Extract the (X, Y) coordinate from the center of the cell holding the provided text.  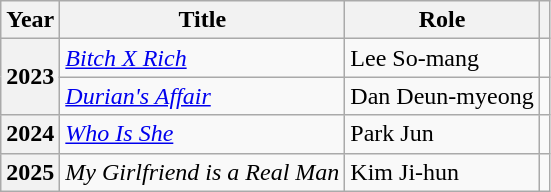
Who Is She (202, 134)
Bitch X Rich (202, 58)
Kim Ji-hun (442, 172)
Title (202, 20)
Dan Deun-myeong (442, 96)
My Girlfriend is a Real Man (202, 172)
Park Jun (442, 134)
2024 (30, 134)
2023 (30, 77)
Role (442, 20)
Lee So-mang (442, 58)
2025 (30, 172)
Durian's Affair (202, 96)
Year (30, 20)
